From the cell containing the given text, extract its center point as [X, Y] coordinate. 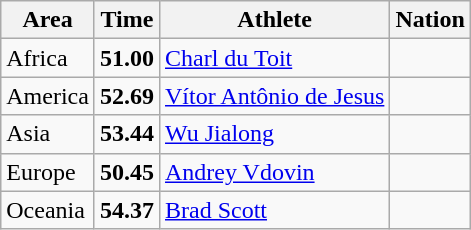
53.44 [126, 134]
Charl du Toit [274, 58]
Europe [48, 172]
52.69 [126, 96]
Time [126, 20]
Athlete [274, 20]
Asia [48, 134]
Oceania [48, 210]
50.45 [126, 172]
54.37 [126, 210]
Wu Jialong [274, 134]
Andrey Vdovin [274, 172]
America [48, 96]
Vítor Antônio de Jesus [274, 96]
Africa [48, 58]
Area [48, 20]
Nation [430, 20]
Brad Scott [274, 210]
51.00 [126, 58]
